Return the [x, y] coordinate for the center point of the cell that contains the specified text.  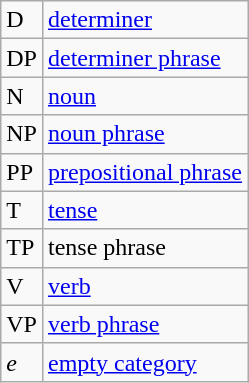
VP [22, 324]
DP [22, 58]
noun [144, 96]
NP [22, 134]
prepositional phrase [144, 172]
TP [22, 248]
determiner [144, 20]
verb phrase [144, 324]
empty category [144, 362]
N [22, 96]
tense phrase [144, 248]
T [22, 210]
e [22, 362]
V [22, 286]
determiner phrase [144, 58]
PP [22, 172]
verb [144, 286]
D [22, 20]
noun phrase [144, 134]
tense [144, 210]
